Return the [x, y] coordinate for the center point of the cell that contains the specified text.  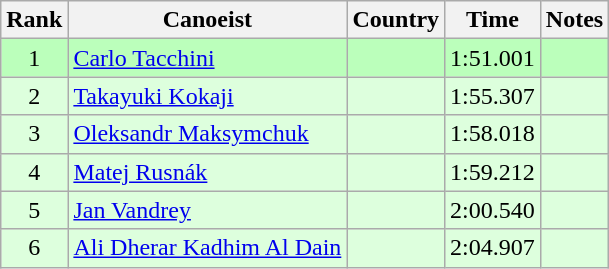
Rank [34, 20]
3 [34, 134]
1:59.212 [493, 172]
Time [493, 20]
5 [34, 210]
1:58.018 [493, 134]
1:55.307 [493, 96]
Jan Vandrey [208, 210]
Canoeist [208, 20]
Carlo Tacchini [208, 58]
Notes [574, 20]
Ali Dherar Kadhim Al Dain [208, 248]
Takayuki Kokaji [208, 96]
2 [34, 96]
Matej Rusnák [208, 172]
Oleksandr Maksymchuk [208, 134]
4 [34, 172]
Country [396, 20]
2:04.907 [493, 248]
2:00.540 [493, 210]
6 [34, 248]
1 [34, 58]
1:51.001 [493, 58]
